Determine the (X, Y) coordinate at the center of the cell enclosing the given text.  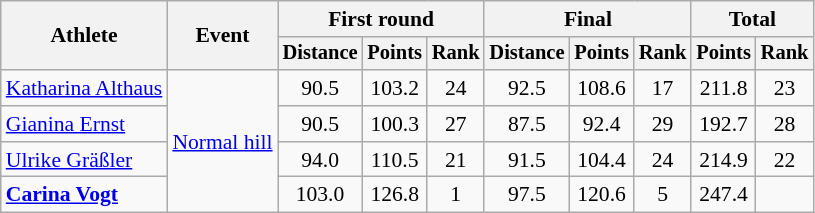
Event (222, 36)
108.6 (601, 88)
Final (588, 19)
21 (456, 160)
Gianina Ernst (84, 124)
247.4 (723, 195)
192.7 (723, 124)
22 (785, 160)
91.5 (526, 160)
103.2 (394, 88)
120.6 (601, 195)
92.4 (601, 124)
Ulrike Gräßler (84, 160)
Athlete (84, 36)
27 (456, 124)
23 (785, 88)
Normal hill (222, 141)
Total (752, 19)
First round (382, 19)
110.5 (394, 160)
92.5 (526, 88)
103.0 (320, 195)
17 (663, 88)
1 (456, 195)
97.5 (526, 195)
28 (785, 124)
126.8 (394, 195)
104.4 (601, 160)
Katharina Althaus (84, 88)
211.8 (723, 88)
29 (663, 124)
Carina Vogt (84, 195)
87.5 (526, 124)
5 (663, 195)
94.0 (320, 160)
214.9 (723, 160)
100.3 (394, 124)
